For the text-containing cell, return its midpoint in (x, y) coordinate format. 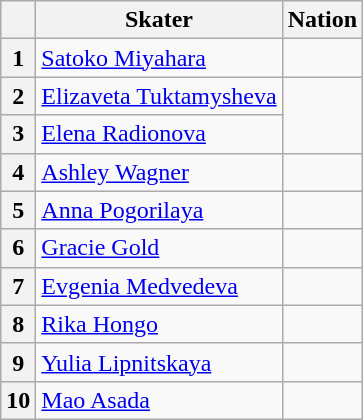
Evgenia Medvedeva (159, 286)
Skater (159, 20)
10 (18, 400)
Nation (322, 20)
8 (18, 324)
3 (18, 134)
Satoko Miyahara (159, 58)
7 (18, 286)
Mao Asada (159, 400)
Elizaveta Tuktamysheva (159, 96)
Elena Radionova (159, 134)
Yulia Lipnitskaya (159, 362)
Anna Pogorilaya (159, 210)
4 (18, 172)
2 (18, 96)
Gracie Gold (159, 248)
5 (18, 210)
1 (18, 58)
Ashley Wagner (159, 172)
Rika Hongo (159, 324)
9 (18, 362)
6 (18, 248)
